Extract the [x, y] coordinate from the center of the cell holding the provided text.  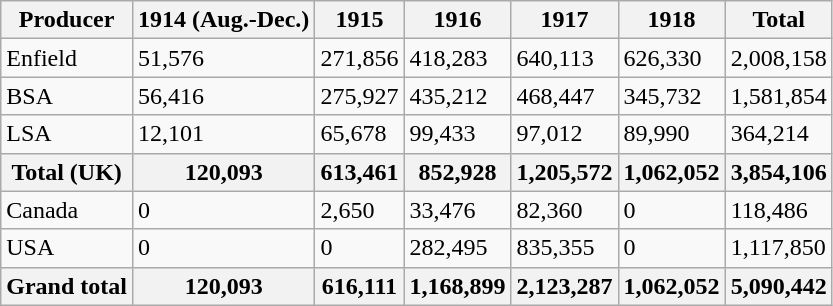
1917 [564, 20]
3,854,106 [778, 172]
835,355 [564, 248]
275,927 [360, 96]
89,990 [672, 134]
12,101 [223, 134]
1915 [360, 20]
271,856 [360, 58]
LSA [67, 134]
BSA [67, 96]
65,678 [360, 134]
1916 [458, 20]
51,576 [223, 58]
1,168,899 [458, 286]
345,732 [672, 96]
118,486 [778, 210]
364,214 [778, 134]
626,330 [672, 58]
640,113 [564, 58]
2,650 [360, 210]
1,205,572 [564, 172]
468,447 [564, 96]
1914 (Aug.-Dec.) [223, 20]
5,090,442 [778, 286]
2,008,158 [778, 58]
Total [778, 20]
82,360 [564, 210]
435,212 [458, 96]
282,495 [458, 248]
1,581,854 [778, 96]
Enfield [67, 58]
USA [67, 248]
613,461 [360, 172]
616,111 [360, 286]
33,476 [458, 210]
Grand total [67, 286]
Producer [67, 20]
418,283 [458, 58]
Canada [67, 210]
56,416 [223, 96]
1,117,850 [778, 248]
1918 [672, 20]
Total (UK) [67, 172]
2,123,287 [564, 286]
97,012 [564, 134]
99,433 [458, 134]
852,928 [458, 172]
